Locate the cell with the specified text and output its (x, y) center coordinate. 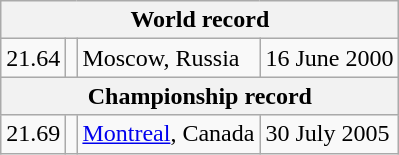
30 July 2005 (330, 134)
Montreal, Canada (168, 134)
21.64 (34, 58)
Championship record (200, 96)
16 June 2000 (330, 58)
21.69 (34, 134)
World record (200, 20)
Moscow, Russia (168, 58)
